Identify which cell holds the provided text, then report its (X, Y) central coordinate. 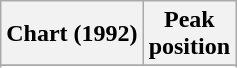
Chart (1992) (72, 34)
Peakposition (189, 34)
